Find where the given text appears and provide that cell's center as [x, y] coordinate. 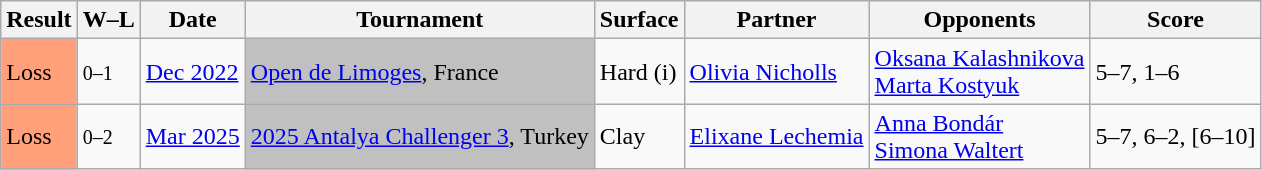
5–7, 1–6 [1176, 72]
Oksana Kalashnikova Marta Kostyuk [980, 72]
Result [39, 20]
Open de Limoges, France [420, 72]
0–1 [108, 72]
0–2 [108, 136]
5–7, 6–2, [6–10] [1176, 136]
Surface [639, 20]
Opponents [980, 20]
W–L [108, 20]
Dec 2022 [192, 72]
Olivia Nicholls [776, 72]
Score [1176, 20]
Mar 2025 [192, 136]
Hard (i) [639, 72]
Elixane Lechemia [776, 136]
Partner [776, 20]
Anna Bondár Simona Waltert [980, 136]
Date [192, 20]
Clay [639, 136]
Tournament [420, 20]
2025 Antalya Challenger 3, Turkey [420, 136]
